Return the (X, Y) coordinate for the center point of the cell that contains the specified text.  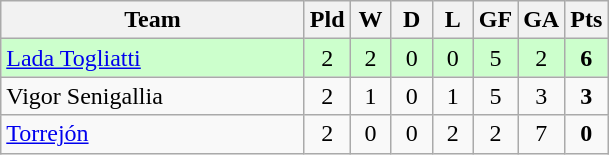
L (452, 20)
Torrejón (153, 134)
GF (495, 20)
Vigor Senigallia (153, 96)
Lada Togliatti (153, 58)
7 (542, 134)
6 (586, 58)
W (370, 20)
GA (542, 20)
Pld (327, 20)
Pts (586, 20)
Team (153, 20)
D (412, 20)
